For the text-containing cell, return its midpoint in [X, Y] coordinate format. 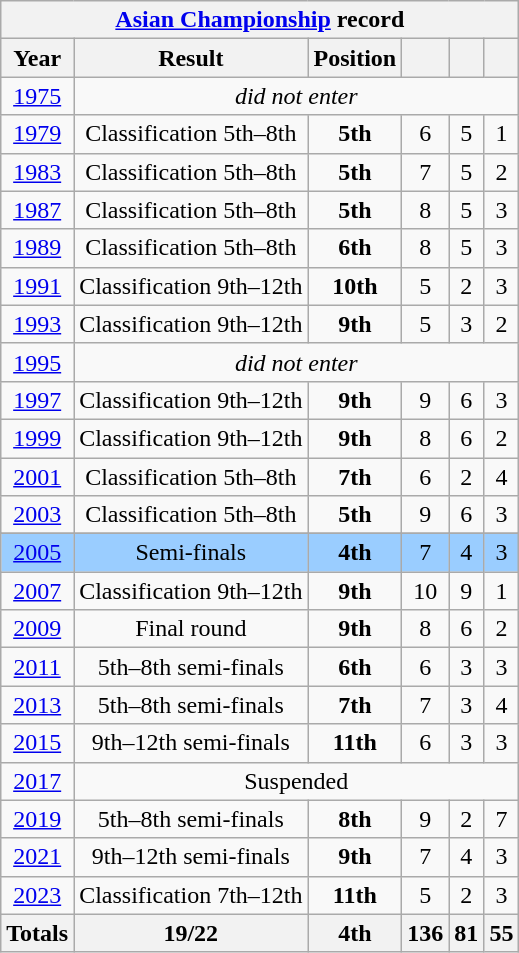
Asian Championship record [260, 20]
2005 [38, 553]
2021 [38, 857]
136 [426, 933]
2023 [38, 895]
2001 [38, 477]
1993 [38, 324]
8th [355, 819]
1989 [38, 248]
2015 [38, 743]
1975 [38, 96]
19/22 [191, 933]
2007 [38, 591]
2017 [38, 781]
Classification 7th–12th [191, 895]
Year [38, 58]
10th [355, 286]
Suspended [296, 781]
55 [502, 933]
2003 [38, 515]
2019 [38, 819]
Semi-finals [191, 553]
81 [466, 933]
1997 [38, 400]
2009 [38, 629]
Result [191, 58]
1999 [38, 438]
1991 [38, 286]
Final round [191, 629]
Position [355, 58]
1983 [38, 172]
1995 [38, 362]
1979 [38, 134]
2013 [38, 705]
2011 [38, 667]
10 [426, 591]
1987 [38, 210]
Totals [38, 933]
